Locate the cell with the specified text and output its [x, y] center coordinate. 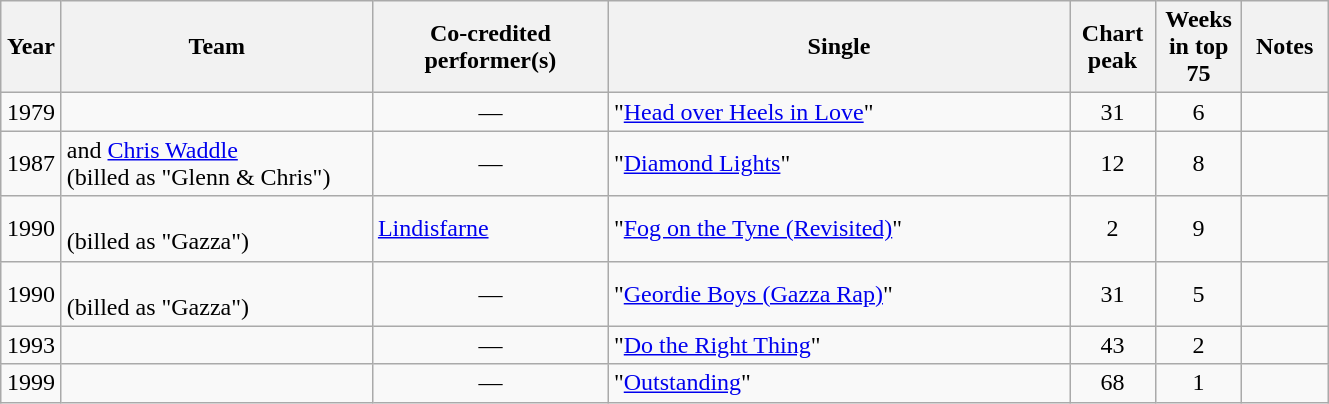
Chart peak [1113, 47]
"Fog on the Tyne (Revisited)" [838, 228]
Year [32, 47]
Weeks in top 75 [1199, 47]
Co-credited performer(s) [490, 47]
9 [1199, 228]
Lindisfarne [490, 228]
6 [1199, 112]
Notes [1285, 47]
43 [1113, 345]
12 [1113, 164]
"Head over Heels in Love" [838, 112]
1993 [32, 345]
1987 [32, 164]
"Geordie Boys (Gazza Rap)" [838, 294]
5 [1199, 294]
1979 [32, 112]
1 [1199, 383]
"Do the Right Thing" [838, 345]
"Diamond Lights" [838, 164]
Single [838, 47]
Team [216, 47]
68 [1113, 383]
1999 [32, 383]
and Chris Waddle(billed as "Glenn & Chris") [216, 164]
8 [1199, 164]
"Outstanding" [838, 383]
